Extract the [X, Y] coordinate from the center of the cell holding the provided text.  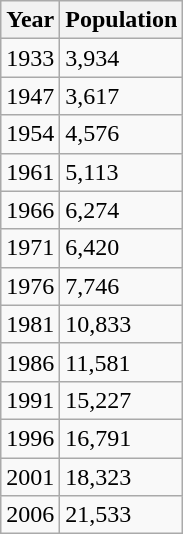
Year [30, 20]
1933 [30, 58]
1961 [30, 172]
4,576 [122, 134]
6,274 [122, 210]
1954 [30, 134]
3,934 [122, 58]
1991 [30, 400]
16,791 [122, 438]
1996 [30, 438]
7,746 [122, 286]
1976 [30, 286]
1966 [30, 210]
1947 [30, 96]
10,833 [122, 324]
2001 [30, 477]
18,323 [122, 477]
11,581 [122, 362]
6,420 [122, 248]
Population [122, 20]
2006 [30, 515]
3,617 [122, 96]
21,533 [122, 515]
1986 [30, 362]
15,227 [122, 400]
1971 [30, 248]
1981 [30, 324]
5,113 [122, 172]
